Locate the cell with the specified text and output its (x, y) center coordinate. 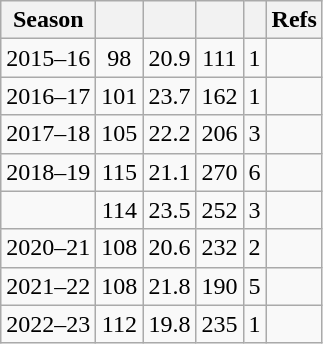
21.1 (170, 172)
206 (220, 134)
232 (220, 248)
23.5 (170, 210)
Refs (294, 20)
21.8 (170, 286)
101 (120, 96)
270 (220, 172)
Season (48, 20)
2 (254, 248)
114 (120, 210)
2020–21 (48, 248)
5 (254, 286)
105 (120, 134)
2017–18 (48, 134)
98 (120, 58)
252 (220, 210)
115 (120, 172)
2022–23 (48, 324)
235 (220, 324)
20.9 (170, 58)
22.2 (170, 134)
112 (120, 324)
2018–19 (48, 172)
111 (220, 58)
20.6 (170, 248)
190 (220, 286)
19.8 (170, 324)
2021–22 (48, 286)
2016–17 (48, 96)
6 (254, 172)
162 (220, 96)
23.7 (170, 96)
2015–16 (48, 58)
